Provide the [x, y] coordinate of the cell's center where the given text is located.  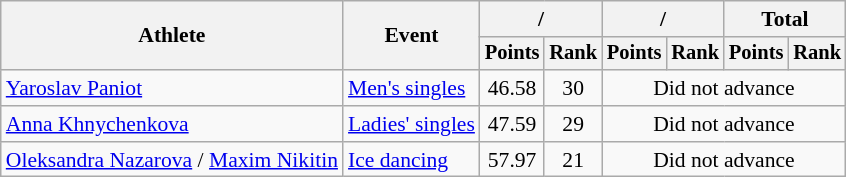
47.59 [512, 124]
Athlete [172, 36]
Event [412, 36]
29 [573, 124]
Ladies' singles [412, 124]
Total [785, 19]
Yaroslav Paniot [172, 88]
30 [573, 88]
46.58 [512, 88]
Anna Khnychenkova [172, 124]
Men's singles [412, 88]
